Provide the (x, y) coordinate of the cell's center where the given text is located.  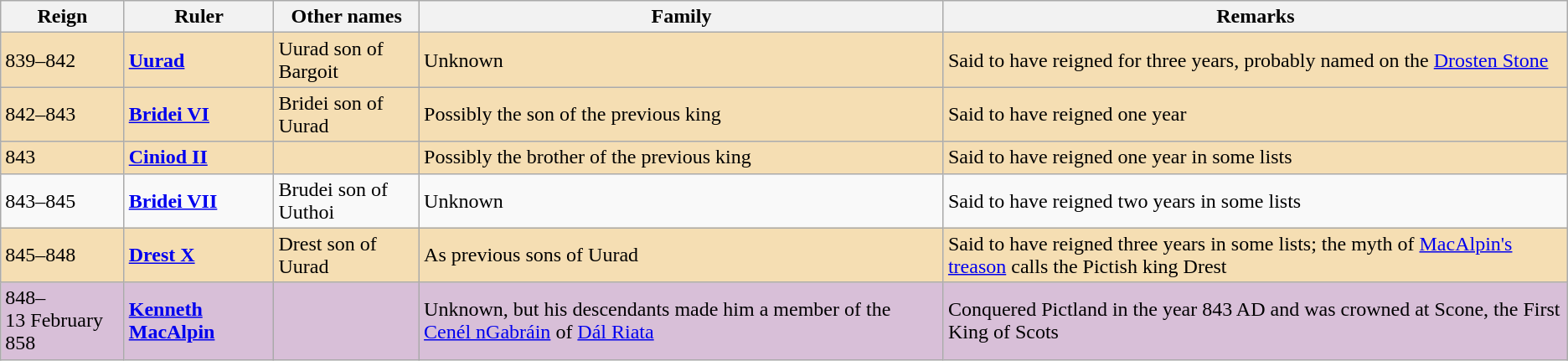
Uurad (199, 60)
Drest X (199, 255)
Said to have reigned for three years, probably named on the Drosten Stone (1255, 60)
Uurad son of Bargoit (347, 60)
843–845 (62, 201)
Said to have reigned one year in some lists (1255, 157)
Reign (62, 17)
As previous sons of Uurad (682, 255)
848–13 February 858 (62, 321)
Other names (347, 17)
Kenneth MacAlpin (199, 321)
Brudei son of Uuthoi (347, 201)
Ciniod II (199, 157)
843 (62, 157)
Conquered Pictland in the year 843 AD and was crowned at Scone, the First King of Scots (1255, 321)
Unknown, but his descendants made him a member of the Cenél nGabráin of Dál Riata (682, 321)
842–843 (62, 114)
Ruler (199, 17)
Remarks (1255, 17)
Possibly the son of the previous king (682, 114)
839–842 (62, 60)
Said to have reigned two years in some lists (1255, 201)
Bridei VI (199, 114)
845–848 (62, 255)
Bridei VII (199, 201)
Possibly the brother of the previous king (682, 157)
Drest son of Uurad (347, 255)
Said to have reigned one year (1255, 114)
Family (682, 17)
Bridei son of Uurad (347, 114)
Said to have reigned three years in some lists; the myth of MacAlpin's treason calls the Pictish king Drest (1255, 255)
